From the cell containing the given text, extract its center point as [X, Y] coordinate. 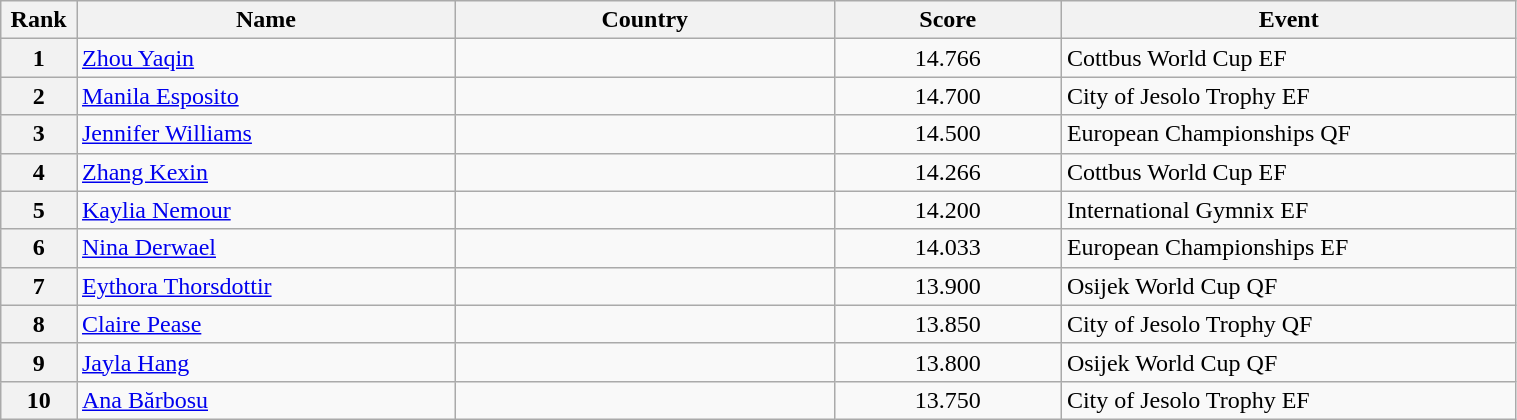
Country [644, 20]
6 [39, 248]
1 [39, 58]
Zhang Kexin [266, 172]
Ana Bărbosu [266, 400]
14.766 [948, 58]
14.266 [948, 172]
3 [39, 134]
13.800 [948, 362]
Event [1288, 20]
Claire Pease [266, 324]
Zhou Yaqin [266, 58]
13.750 [948, 400]
2 [39, 96]
4 [39, 172]
Nina Derwael [266, 248]
European Championships QF [1288, 134]
Kaylia Nemour [266, 210]
13.850 [948, 324]
13.900 [948, 286]
European Championships EF [1288, 248]
Manila Esposito [266, 96]
Name [266, 20]
8 [39, 324]
14.200 [948, 210]
10 [39, 400]
International Gymnix EF [1288, 210]
Jayla Hang [266, 362]
14.500 [948, 134]
14.700 [948, 96]
Rank [39, 20]
5 [39, 210]
14.033 [948, 248]
City of Jesolo Trophy QF [1288, 324]
Eythora Thorsdottir [266, 286]
7 [39, 286]
9 [39, 362]
Score [948, 20]
Jennifer Williams [266, 134]
